Determine the (x, y) coordinate at the center of the cell enclosing the given text.  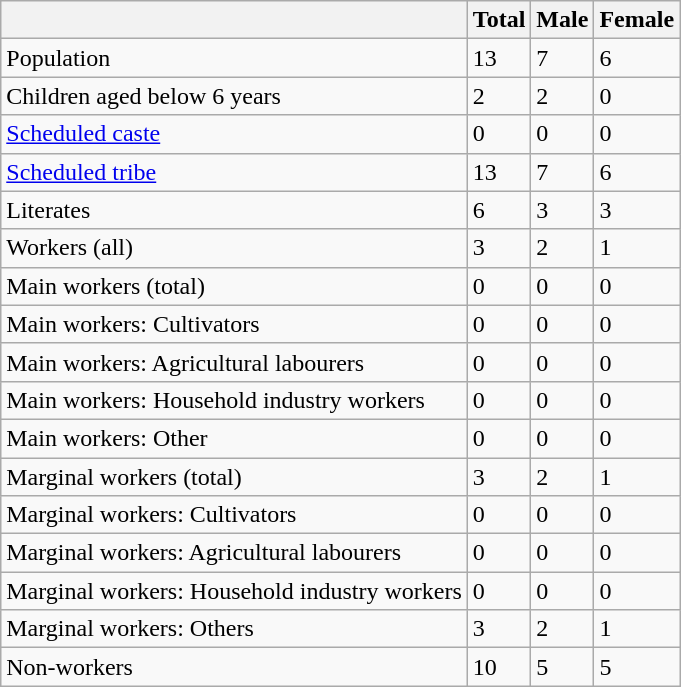
Population (234, 58)
Literates (234, 210)
Scheduled tribe (234, 172)
Female (637, 20)
Marginal workers: Household industry workers (234, 591)
Total (499, 20)
Children aged below 6 years (234, 96)
Main workers: Agricultural labourers (234, 362)
Workers (all) (234, 248)
Main workers (total) (234, 286)
Marginal workers: Cultivators (234, 515)
Male (562, 20)
Main workers: Household industry workers (234, 400)
Marginal workers: Others (234, 629)
Non-workers (234, 667)
Marginal workers (total) (234, 477)
Main workers: Other (234, 438)
Scheduled caste (234, 134)
Main workers: Cultivators (234, 324)
10 (499, 667)
Marginal workers: Agricultural labourers (234, 553)
